Locate the cell with the specified text and output its [x, y] center coordinate. 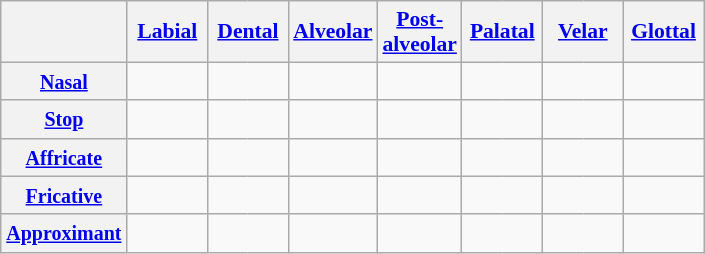
Post-alveolar [419, 32]
Velar [584, 32]
Affricate [64, 157]
Fricative [64, 195]
Palatal [502, 32]
Labial [168, 32]
Dental [248, 32]
Alveolar [332, 32]
Glottal [664, 32]
Nasal [64, 81]
Stop [64, 119]
Approximant [64, 233]
